Capture the cell that displays the provided text and extract its [X, Y] central coordinate. 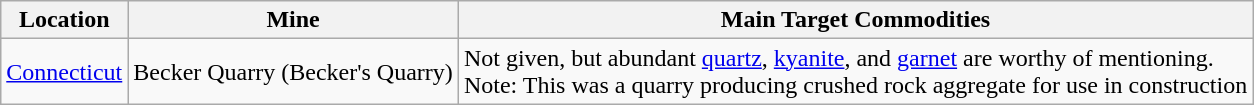
Location [64, 20]
Connecticut [64, 72]
Becker Quarry (Becker's Quarry) [294, 72]
Mine [294, 20]
Main Target Commodities [855, 20]
